Capture the cell that displays the provided text and extract its [x, y] central coordinate. 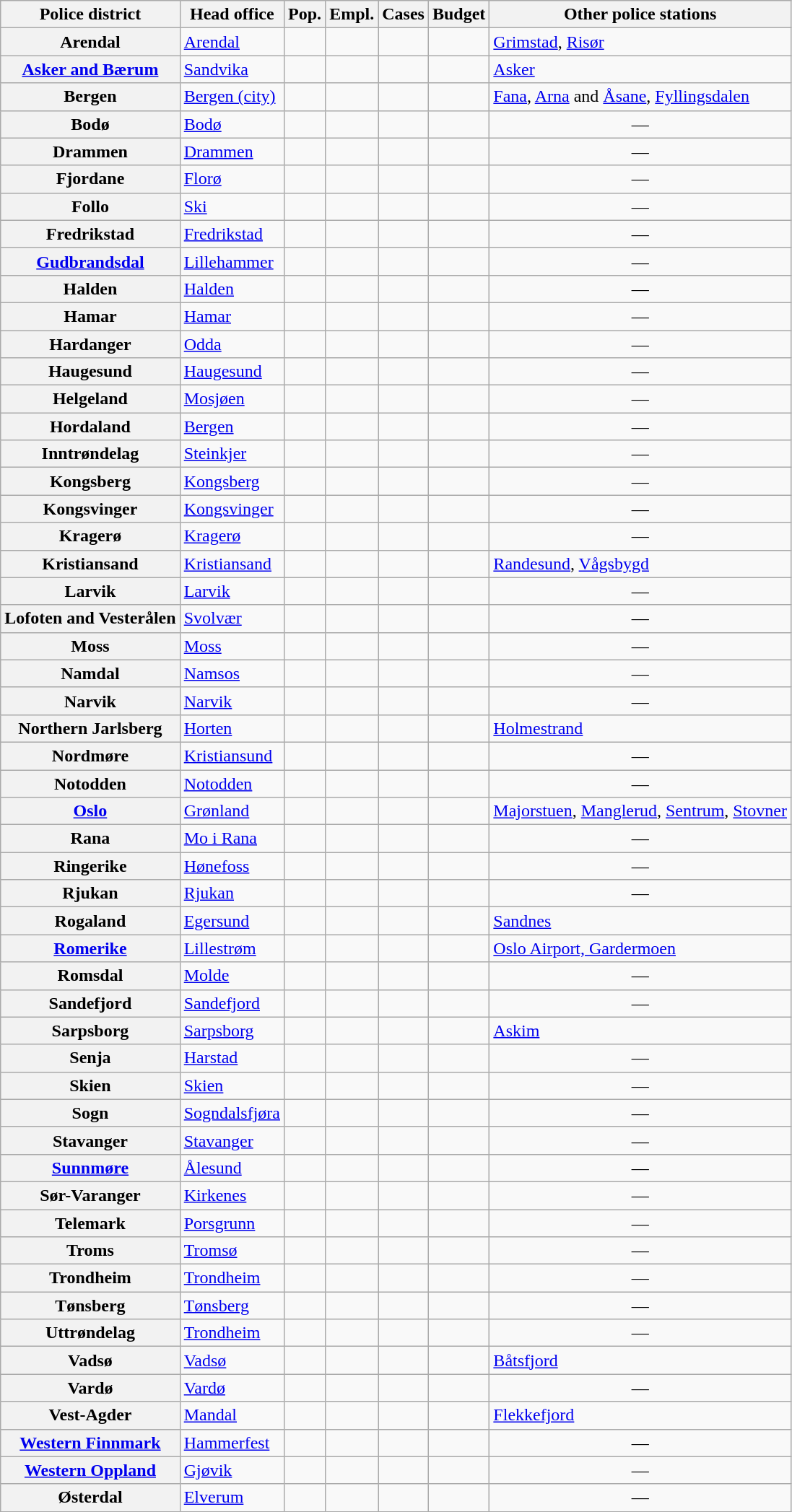
Helgeland [90, 399]
Tromsø [232, 1251]
Other police stations [640, 14]
Inntrøndelag [90, 454]
Senja [90, 1058]
Cases [404, 14]
Police district [90, 14]
Kirkenes [232, 1195]
Holmestrand [640, 728]
Mo i Rana [232, 839]
Kristiansund [232, 756]
Bergen (city) [232, 97]
Sogndalsfjøra [232, 1113]
Rogaland [90, 921]
Vest-Agder [90, 1415]
Askim [640, 1031]
Lillehammer [232, 261]
Hardanger [90, 344]
Oslo [90, 811]
Hønefoss [232, 866]
Ålesund [232, 1168]
Rana [90, 839]
Mosjøen [232, 399]
Sunnmøre [90, 1168]
Budget [458, 14]
Pop. [305, 14]
Molde [232, 976]
Mandal [232, 1415]
Asker and Bærum [90, 69]
Sandvika [232, 69]
Hordaland [90, 427]
Romerike [90, 948]
Sandnes [640, 921]
Head office [232, 14]
Oslo Airport, Gardermoen [640, 948]
Romsdal [90, 976]
Western Oppland [90, 1470]
Gudbrandsdal [90, 261]
Hammerfest [232, 1443]
Ringerike [90, 866]
Horten [232, 728]
Grønland [232, 811]
Telemark [90, 1223]
Namdal [90, 673]
Båtsfjord [640, 1360]
Western Finnmark [90, 1443]
Randesund, Vågsbygd [640, 564]
Odda [232, 344]
Svolvær [232, 619]
Gjøvik [232, 1470]
Steinkjer [232, 454]
Sogn [90, 1113]
Follo [90, 206]
Elverum [232, 1498]
Harstad [232, 1058]
Ski [232, 206]
Flekkefjord [640, 1415]
Troms [90, 1251]
Egersund [232, 921]
Namsos [232, 673]
Asker [640, 69]
Uttrøndelag [90, 1333]
Empl. [352, 14]
Sør-Varanger [90, 1195]
Fana, Arna and Åsane, Fyllingsdalen [640, 97]
Northern Jarlsberg [90, 728]
Nordmøre [90, 756]
Lillestrøm [232, 948]
Fjordane [90, 179]
Porsgrunn [232, 1223]
Florø [232, 179]
Lofoten and Vesterålen [90, 619]
Majorstuen, Manglerud, Sentrum, Stovner [640, 811]
Grimstad, Risør [640, 42]
Østerdal [90, 1498]
